Output the [x, y] coordinate of the center of the cell containing the given text.  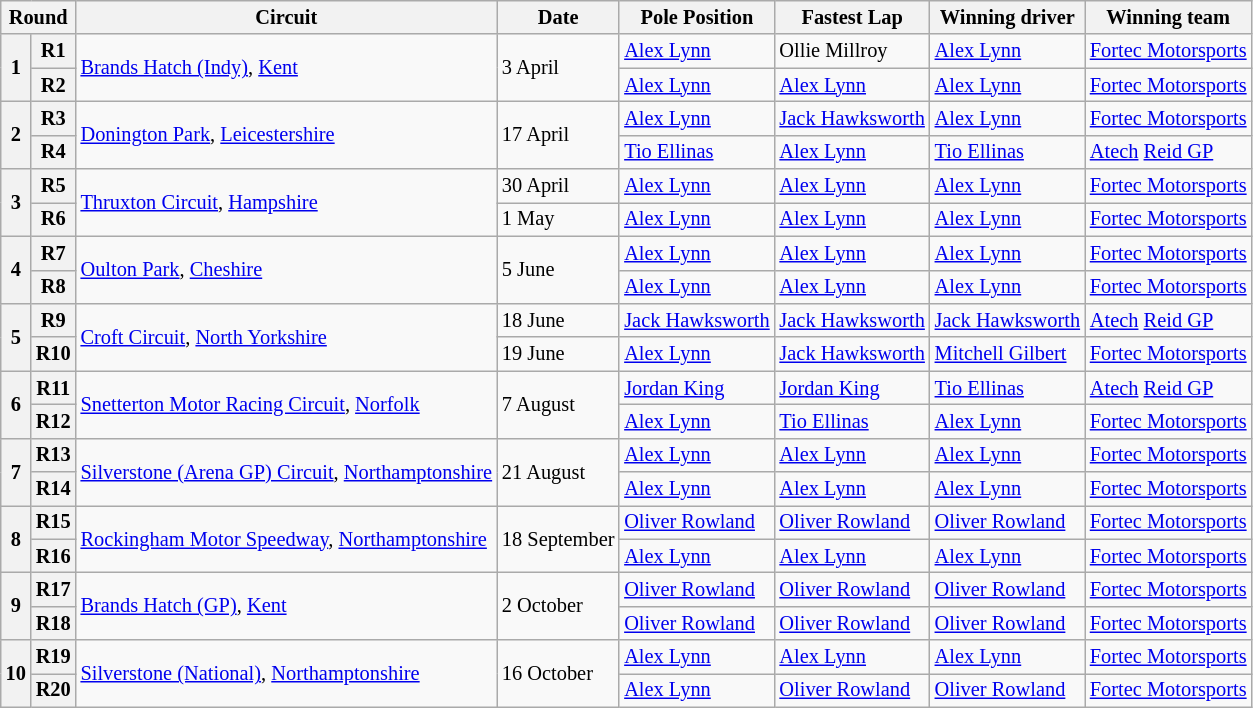
R15 [54, 522]
Mitchell Gilbert [1008, 354]
Snetterton Motor Racing Circuit, Norfolk [286, 404]
4 [16, 270]
R6 [54, 219]
Ollie Millroy [852, 51]
R12 [54, 421]
18 June [558, 320]
R8 [54, 287]
Donington Park, Leicestershire [286, 134]
R2 [54, 85]
Silverstone (National), Northamptonshire [286, 674]
Circuit [286, 17]
16 October [558, 674]
10 [16, 674]
R13 [54, 455]
7 [16, 472]
7 August [558, 404]
Thruxton Circuit, Hampshire [286, 202]
17 April [558, 134]
1 May [558, 219]
R18 [54, 623]
R19 [54, 657]
R17 [54, 589]
R16 [54, 556]
Brands Hatch (Indy), Kent [286, 68]
8 [16, 538]
R14 [54, 489]
Brands Hatch (GP), Kent [286, 606]
Date [558, 17]
3 [16, 202]
R1 [54, 51]
Rockingham Motor Speedway, Northamptonshire [286, 538]
R9 [54, 320]
R4 [54, 152]
Winning team [1168, 17]
R11 [54, 388]
R5 [54, 186]
R20 [54, 690]
R10 [54, 354]
6 [16, 404]
2 [16, 134]
R3 [54, 118]
R7 [54, 253]
30 April [558, 186]
Round [38, 17]
Fastest Lap [852, 17]
9 [16, 606]
1 [16, 68]
2 October [558, 606]
Croft Circuit, North Yorkshire [286, 336]
3 April [558, 68]
21 August [558, 472]
Pole Position [696, 17]
5 June [558, 270]
18 September [558, 538]
5 [16, 336]
Oulton Park, Cheshire [286, 270]
Silverstone (Arena GP) Circuit, Northamptonshire [286, 472]
Winning driver [1008, 17]
19 June [558, 354]
